Detect which cell encompasses the target text, then output its [x, y] center coordinate. 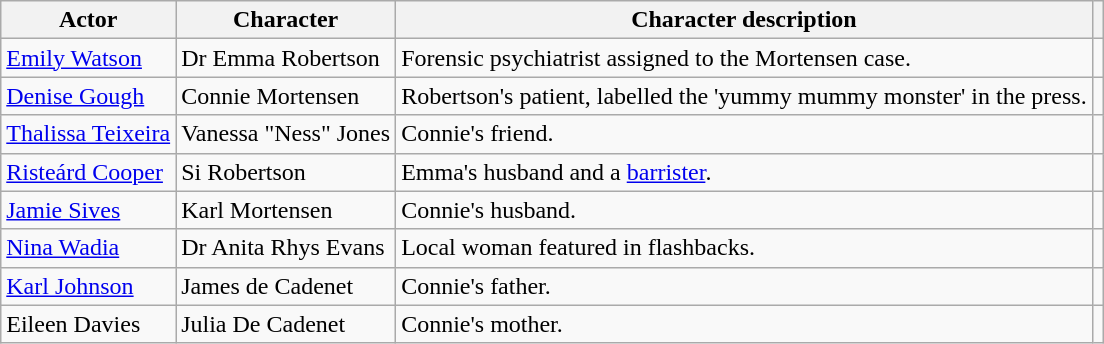
Eileen Davies [88, 324]
Actor [88, 20]
Si Robertson [286, 172]
Risteárd Cooper [88, 172]
Character description [744, 20]
Thalissa Teixeira [88, 134]
Jamie Sives [88, 210]
Vanessa "Ness" Jones [286, 134]
Character [286, 20]
Forensic psychiatrist assigned to the Mortensen case. [744, 58]
Connie's husband. [744, 210]
Karl Johnson [88, 286]
Julia De Cadenet [286, 324]
Local woman featured in flashbacks. [744, 248]
Dr Anita Rhys Evans [286, 248]
Karl Mortensen [286, 210]
Connie's friend. [744, 134]
Connie's mother. [744, 324]
Emily Watson [88, 58]
Connie's father. [744, 286]
Denise Gough [88, 96]
Dr Emma Robertson [286, 58]
Robertson's patient, labelled the 'yummy mummy monster' in the press. [744, 96]
Connie Mortensen [286, 96]
Nina Wadia [88, 248]
James de Cadenet [286, 286]
Emma's husband and a barrister. [744, 172]
